Identify which cell holds the provided text, then report its [X, Y] central coordinate. 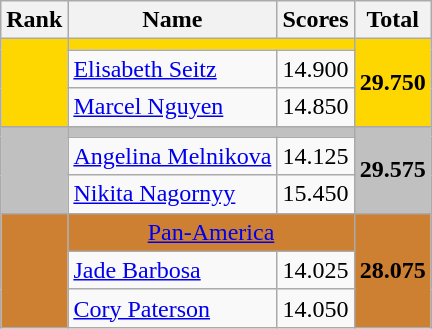
29.575 [392, 170]
Name [172, 20]
Angelina Melnikova [172, 156]
Pan-America [211, 232]
14.900 [316, 69]
14.850 [316, 107]
Rank [34, 20]
Jade Barbosa [172, 270]
15.450 [316, 194]
Marcel Nguyen [172, 107]
28.075 [392, 270]
29.750 [392, 82]
Total [392, 20]
14.050 [316, 308]
Nikita Nagornyy [172, 194]
14.025 [316, 270]
Scores [316, 20]
14.125 [316, 156]
Elisabeth Seitz [172, 69]
Cory Paterson [172, 308]
